Return (X, Y) of the center of cell containing provided text 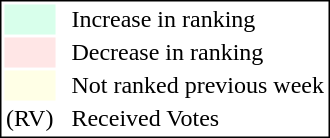
(RV) (29, 119)
Received Votes (198, 119)
Not ranked previous week (198, 85)
Decrease in ranking (198, 53)
Increase in ranking (198, 19)
